Locate the cell with the specified text and output its [x, y] center coordinate. 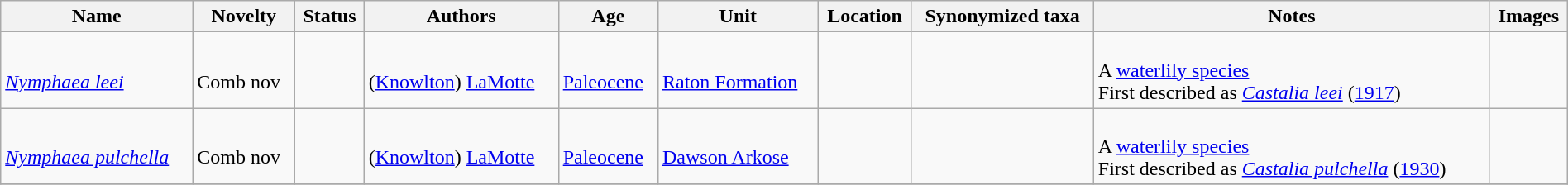
Notes [1292, 17]
Synonymized taxa [1002, 17]
Nymphaea pulchella [97, 146]
A waterlily species First described as Castalia leei (1917) [1292, 70]
Status [329, 17]
Unit [738, 17]
Images [1528, 17]
Location [865, 17]
Age [608, 17]
Dawson Arkose [738, 146]
Novelty [244, 17]
Name [97, 17]
Nymphaea leei [97, 70]
Authors [461, 17]
Raton Formation [738, 70]
A waterlily species First described as Castalia pulchella (1930) [1292, 146]
